Locate the cell with the specified text and output its [X, Y] center coordinate. 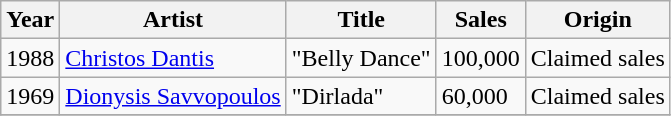
1988 [30, 58]
60,000 [480, 96]
Title [361, 20]
Dionysis Savvopoulos [173, 96]
Sales [480, 20]
Year [30, 20]
"Belly Dance" [361, 58]
100,000 [480, 58]
"Dirlada" [361, 96]
Origin [598, 20]
1969 [30, 96]
Christos Dantis [173, 58]
Artist [173, 20]
